Return the [X, Y] coordinate for the center point of the cell that contains the specified text.  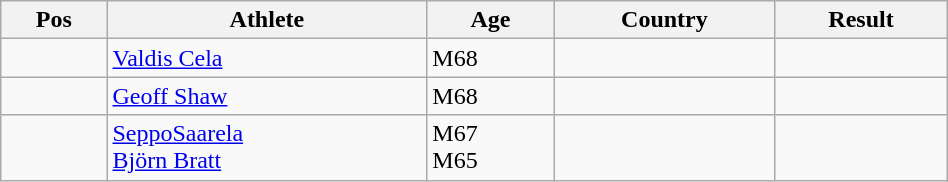
Valdis Cela [267, 58]
Result [862, 20]
Athlete [267, 20]
Age [490, 20]
Geoff Shaw [267, 96]
Country [664, 20]
Pos [54, 20]
SeppoSaarelaBjörn Bratt [267, 148]
M67M65 [490, 148]
